From the cell containing the given text, extract its center point as (X, Y) coordinate. 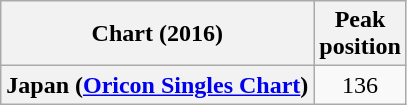
Japan (Oricon Singles Chart) (158, 85)
Chart (2016) (158, 34)
136 (360, 85)
Peakposition (360, 34)
